Pinpoint the cell where the given text exists, returning its (X, Y) midpoint coordinate. 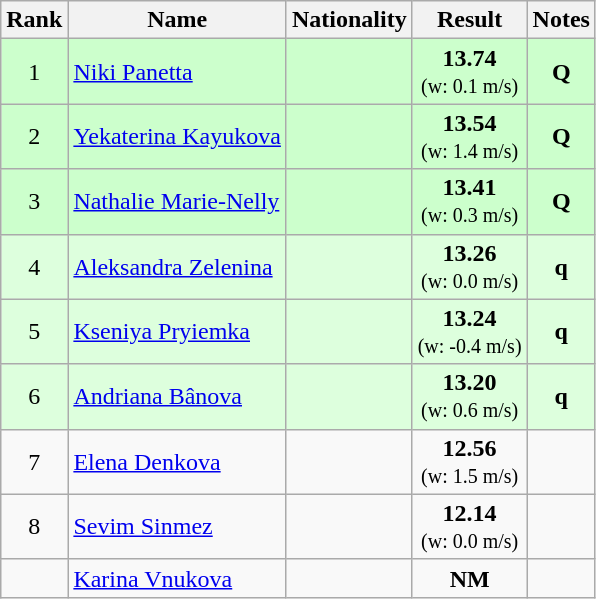
3 (34, 202)
13.54(w: 1.4 m/s) (470, 136)
Elena Denkova (178, 462)
Nationality (349, 20)
Karina Vnukova (178, 578)
Name (178, 20)
Notes (561, 20)
4 (34, 266)
6 (34, 396)
Result (470, 20)
Rank (34, 20)
5 (34, 332)
Yekaterina Kayukova (178, 136)
8 (34, 526)
12.56(w: 1.5 m/s) (470, 462)
Kseniya Pryiemka (178, 332)
13.24(w: -0.4 m/s) (470, 332)
Andriana Bânova (178, 396)
2 (34, 136)
Nathalie Marie-Nelly (178, 202)
13.26(w: 0.0 m/s) (470, 266)
7 (34, 462)
12.14(w: 0.0 m/s) (470, 526)
13.41(w: 0.3 m/s) (470, 202)
Niki Panetta (178, 72)
Sevim Sinmez (178, 526)
13.74(w: 0.1 m/s) (470, 72)
Aleksandra Zelenina (178, 266)
1 (34, 72)
13.20(w: 0.6 m/s) (470, 396)
NM (470, 578)
